Detect which cell encompasses the target text, then output its (X, Y) center coordinate. 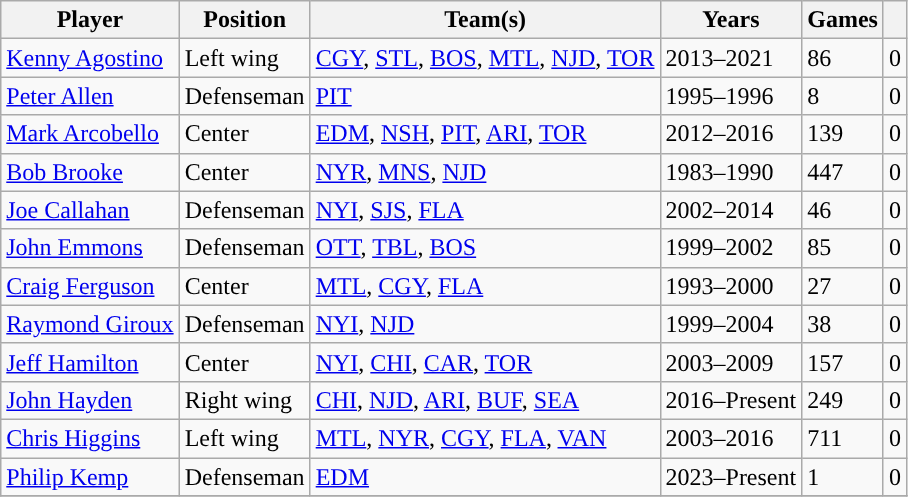
157 (843, 362)
Games (843, 20)
86 (843, 58)
1999–2004 (731, 324)
139 (843, 134)
MTL, NYR, CGY, FLA, VAN (485, 438)
2016–Present (731, 400)
PIT (485, 96)
Bob Brooke (90, 172)
NYI, CHI, CAR, TOR (485, 362)
OTT, TBL, BOS (485, 248)
NYI, NJD (485, 324)
85 (843, 248)
EDM, NSH, PIT, ARI, TOR (485, 134)
NYR, MNS, NJD (485, 172)
NYI, SJS, FLA (485, 210)
1983–1990 (731, 172)
46 (843, 210)
447 (843, 172)
Kenny Agostino (90, 58)
EDM (485, 477)
Jeff Hamilton (90, 362)
Player (90, 20)
8 (843, 96)
711 (843, 438)
249 (843, 400)
2023–Present (731, 477)
Right wing (244, 400)
Craig Ferguson (90, 286)
2003–2009 (731, 362)
38 (843, 324)
1 (843, 477)
Joe Callahan (90, 210)
2002–2014 (731, 210)
CHI, NJD, ARI, BUF, SEA (485, 400)
2003–2016 (731, 438)
Raymond Giroux (90, 324)
Philip Kemp (90, 477)
1993–2000 (731, 286)
Chris Higgins (90, 438)
Position (244, 20)
Peter Allen (90, 96)
Mark Arcobello (90, 134)
CGY, STL, BOS, MTL, NJD, TOR (485, 58)
Years (731, 20)
Team(s) (485, 20)
John Hayden (90, 400)
MTL, CGY, FLA (485, 286)
John Emmons (90, 248)
2012–2016 (731, 134)
1999–2002 (731, 248)
2013–2021 (731, 58)
27 (843, 286)
1995–1996 (731, 96)
